Search for the cell housing the specified text and yield its (x, y) center coordinate. 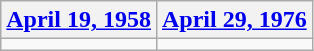
April 19, 1958 (79, 20)
April 29, 1976 (234, 20)
